Locate the cell with the specified text and output its (X, Y) center coordinate. 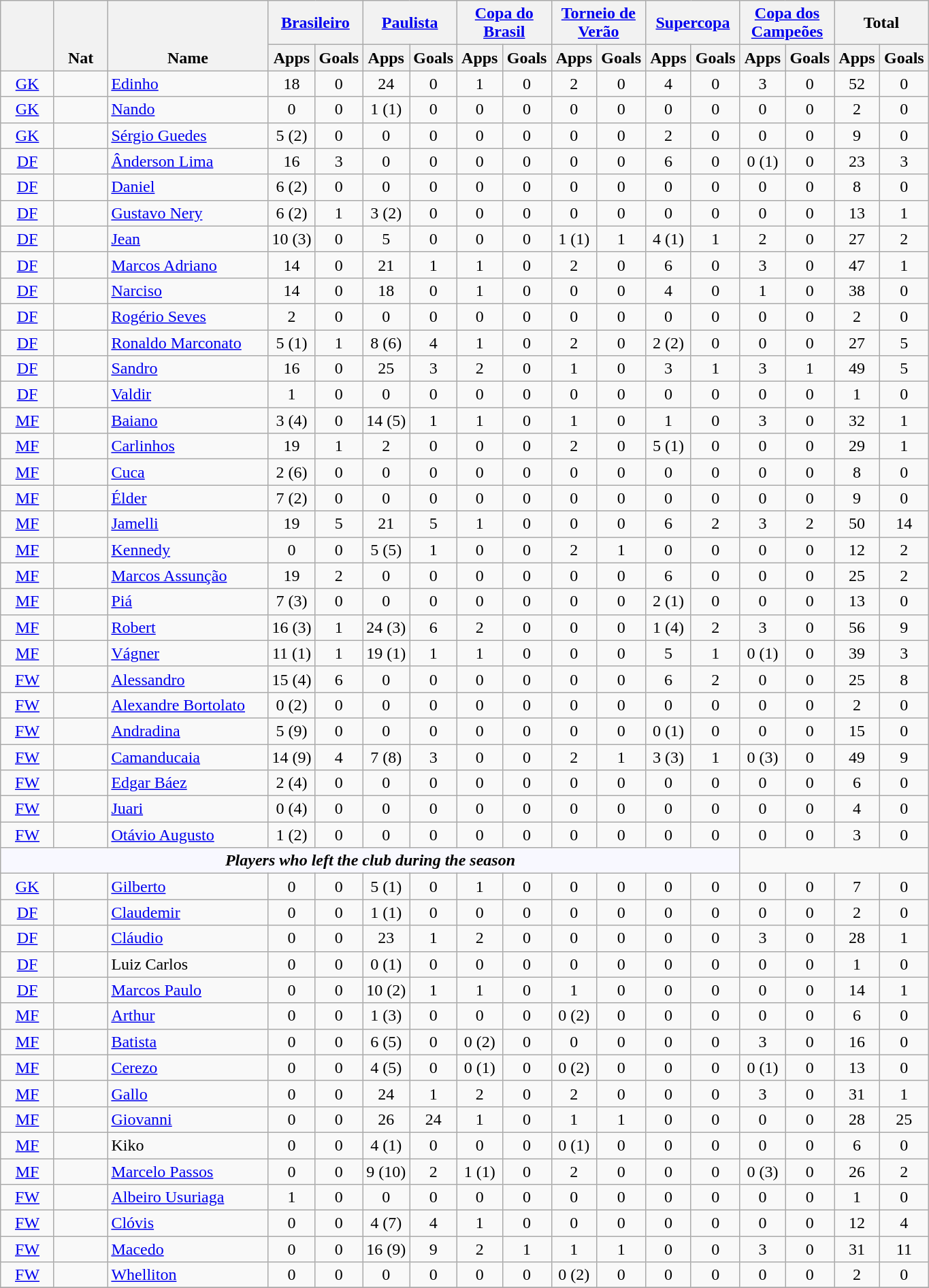
Juari (188, 809)
Nando (188, 110)
Rogério Seves (188, 316)
16 (9) (387, 1249)
Marcos Assunção (188, 576)
Gilberto (188, 887)
Edgar Báez (188, 783)
56 (858, 627)
Jean (188, 239)
Jamelli (188, 524)
7 (2) (291, 498)
52 (858, 84)
Otávio Augusto (188, 835)
39 (858, 653)
0 (4) (291, 809)
15 (4) (291, 679)
Vágner (188, 653)
15 (858, 731)
Narciso (188, 291)
Copa dos Campeões (787, 23)
Total (882, 23)
Paulista (410, 23)
Cláudio (188, 938)
Giovanni (188, 1119)
Supercopa (693, 23)
4 (7) (387, 1223)
Marcos Paulo (188, 990)
1 (2) (291, 835)
2 (6) (291, 472)
10 (2) (387, 990)
50 (858, 524)
3 (2) (387, 213)
Gallo (188, 1093)
Luiz Carlos (188, 964)
5 (5) (387, 550)
7 (3) (291, 601)
Alexandre Bortolato (188, 705)
Brasileiro (316, 23)
14 (5) (387, 420)
Arthur (188, 1016)
Edinho (188, 84)
Cerezo (188, 1068)
32 (858, 420)
Cuca (188, 472)
6 (5) (387, 1042)
Piá (188, 601)
Élder (188, 498)
Macedo (188, 1249)
Name (188, 35)
Claudemir (188, 912)
Players who left the club during the season (370, 861)
Albeiro Usuriaga (188, 1198)
11 (904, 1249)
7 (8) (387, 757)
29 (858, 446)
Sandro (188, 369)
Ânderson Lima (188, 161)
Sérgio Guedes (188, 135)
Valdir (188, 395)
Camanducaia (188, 757)
1 (4) (668, 627)
5 (2) (291, 135)
Clóvis (188, 1223)
10 (3) (291, 239)
8 (6) (387, 342)
Andradina (188, 731)
47 (858, 265)
Copa do Brasil (505, 23)
Gustavo Nery (188, 213)
9 (10) (387, 1171)
Daniel (188, 187)
Marcelo Passos (188, 1171)
Kiko (188, 1145)
5 (9) (291, 731)
Batista (188, 1042)
Carlinhos (188, 446)
2 (2) (668, 342)
3 (3) (668, 757)
16 (3) (291, 627)
14 (9) (291, 757)
Baiano (188, 420)
Marcos Adriano (188, 265)
Torneio de Verão (599, 23)
Ronaldo Marconato (188, 342)
Kennedy (188, 550)
1 (3) (387, 1016)
Alessandro (188, 679)
Whelliton (188, 1275)
Robert (188, 627)
2 (1) (668, 601)
3 (4) (291, 420)
24 (3) (387, 627)
4 (5) (387, 1068)
11 (1) (291, 653)
2 (4) (291, 783)
7 (858, 887)
38 (858, 291)
Nat (80, 35)
19 (1) (387, 653)
